Determine the (x, y) coordinate at the center of the cell enclosing the given text.  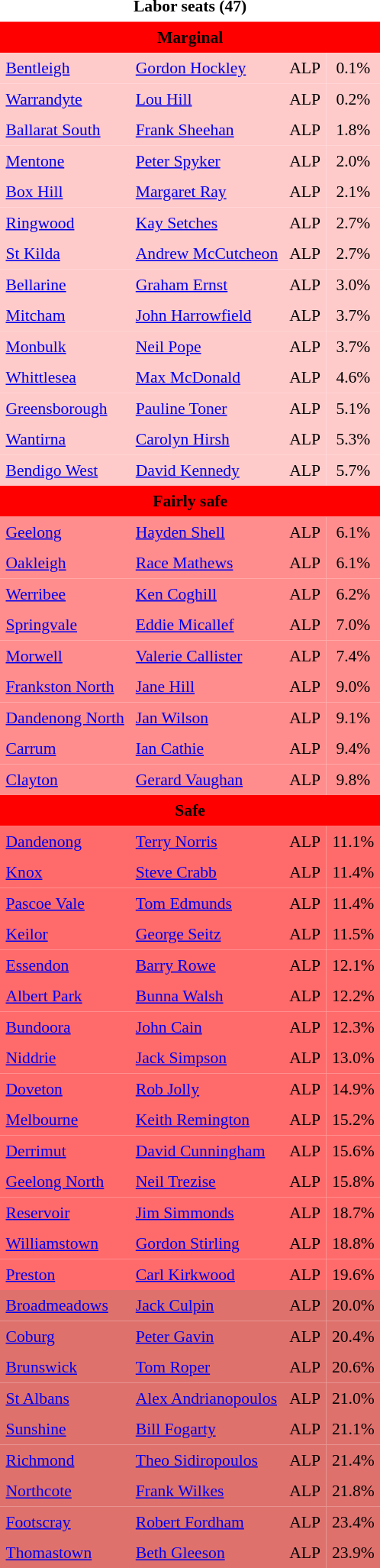
Jack Simpson (206, 1058)
Bentleigh (65, 68)
Steve Crabb (206, 872)
Gordon Stirling (206, 1243)
Margaret Ray (206, 192)
Frank Sheehan (206, 130)
Max McDonald (206, 377)
Alex Andrianopoulos (206, 1398)
Keith Remington (206, 1120)
Geelong North (65, 1182)
Mentone (65, 160)
Carl Kirkwood (206, 1274)
Theo Sidiropoulos (206, 1460)
John Harrowfield (206, 315)
Tom Edmunds (206, 903)
Knox (65, 872)
Preston (65, 1274)
Jim Simmonds (206, 1212)
Peter Gavin (206, 1336)
Richmond (65, 1460)
Brunswick (65, 1367)
Peter Spyker (206, 160)
Reservoir (65, 1212)
Wantirna (65, 439)
Ringwood (65, 222)
Geelong (65, 532)
Keilor (65, 934)
Mitcham (65, 315)
Robert Fordham (206, 1521)
Warrandyte (65, 99)
Coburg (65, 1336)
Carolyn Hirsh (206, 439)
Whittlesea (65, 377)
Beth Gleeson (206, 1553)
Dandenong (65, 841)
Race Mathews (206, 563)
Hayden Shell (206, 532)
Pascoe Vale (65, 903)
Bellarine (65, 284)
Graham Ernst (206, 284)
Essendon (65, 965)
Safe (190, 810)
Bill Fogarty (206, 1429)
Valerie Callister (206, 655)
John Cain (206, 1026)
Jack Culpin (206, 1305)
Carrum (65, 748)
Eddie Micallef (206, 625)
David Cunningham (206, 1150)
Jane Hill (206, 687)
Jan Wilson (206, 717)
Morwell (65, 655)
Williamstown (65, 1243)
St Albans (65, 1398)
Marginal (190, 37)
Bundoora (65, 1026)
Pauline Toner (206, 408)
St Kilda (65, 254)
Fairly safe (190, 501)
Bunna Walsh (206, 996)
Broadmeadows (65, 1305)
Northcote (65, 1491)
Doveton (65, 1088)
Derrimut (65, 1150)
Neil Pope (206, 346)
David Kennedy (206, 470)
Neil Trezise (206, 1182)
Lou Hill (206, 99)
Frank Wilkes (206, 1491)
Terry Norris (206, 841)
Andrew McCutcheon (206, 254)
Footscray (65, 1521)
Rob Jolly (206, 1088)
Bendigo West (65, 470)
Springvale (65, 625)
Gordon Hockley (206, 68)
Albert Park (65, 996)
Monbulk (65, 346)
Niddrie (65, 1058)
Thomastown (65, 1553)
Sunshine (65, 1429)
George Seitz (206, 934)
Clayton (65, 779)
Werribee (65, 593)
Box Hill (65, 192)
Kay Setches (206, 222)
Dandenong North (65, 717)
Melbourne (65, 1120)
Oakleigh (65, 563)
Tom Roper (206, 1367)
Barry Rowe (206, 965)
Frankston North (65, 687)
Greensborough (65, 408)
Ian Cathie (206, 748)
Ballarat South (65, 130)
Ken Coghill (206, 593)
Gerard Vaughan (206, 779)
